Pinpoint the cell where the given text exists, returning its (X, Y) midpoint coordinate. 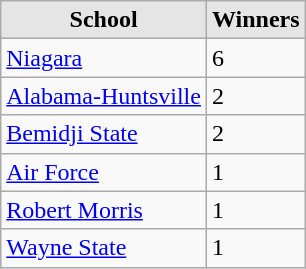
Wayne State (104, 248)
Bemidji State (104, 134)
Winners (256, 20)
Air Force (104, 172)
School (104, 20)
Robert Morris (104, 210)
Niagara (104, 58)
6 (256, 58)
Alabama-Huntsville (104, 96)
